Extract the (x, y) coordinate from the center of the cell holding the provided text.  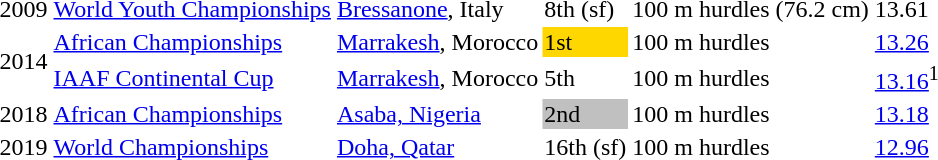
IAAF Continental Cup (192, 78)
1st (586, 42)
5th (586, 78)
Asaba, Nigeria (437, 114)
2nd (586, 114)
